From the cell containing the given text, extract its center point as (X, Y) coordinate. 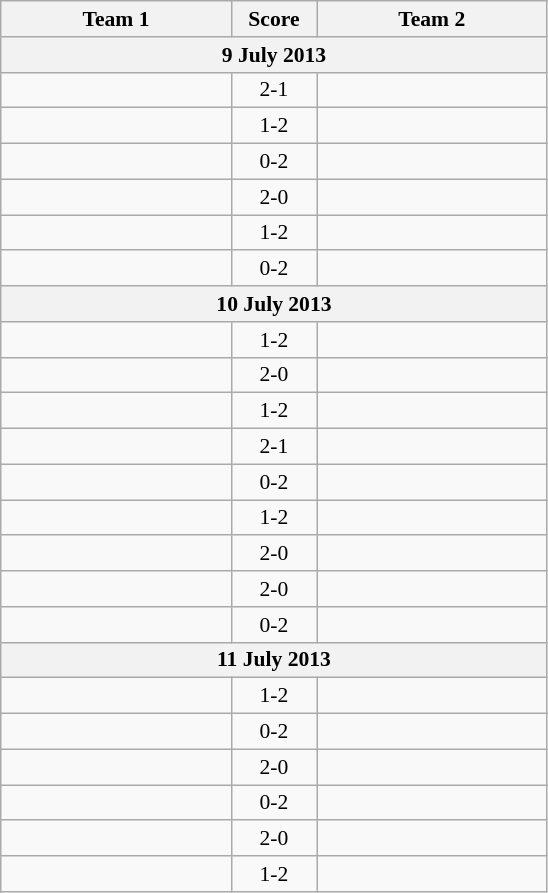
Team 1 (116, 19)
10 July 2013 (274, 304)
11 July 2013 (274, 660)
Team 2 (432, 19)
Score (274, 19)
9 July 2013 (274, 55)
